Detect which cell encompasses the target text, then output its [x, y] center coordinate. 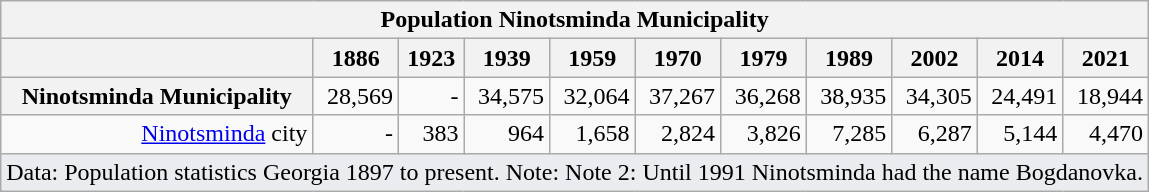
Ninotsminda city [157, 134]
2021 [1106, 58]
1959 [593, 58]
36,268 [764, 96]
2,824 [678, 134]
3,826 [764, 134]
1886 [356, 58]
32,064 [593, 96]
18,944 [1106, 96]
964 [507, 134]
1979 [764, 58]
28,569 [356, 96]
1989 [849, 58]
34,305 [935, 96]
Ninotsminda Municipality [157, 96]
4,470 [1106, 134]
7,285 [849, 134]
37,267 [678, 96]
1923 [431, 58]
34,575 [507, 96]
Population Ninotsminda Municipality [575, 20]
38,935 [849, 96]
24,491 [1020, 96]
383 [431, 134]
6,287 [935, 134]
2014 [1020, 58]
1,658 [593, 134]
1939 [507, 58]
5,144 [1020, 134]
2002 [935, 58]
Data: Population statistics Georgia 1897 to present. Note: Note 2: Until 1991 Ninotsminda had the name Bogdanovka. [575, 172]
1970 [678, 58]
